Extract the (x, y) coordinate from the center of the cell holding the provided text.  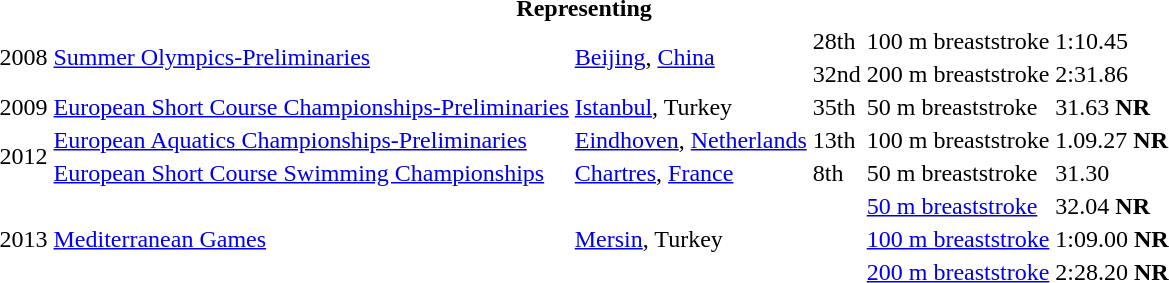
Eindhoven, Netherlands (690, 140)
Istanbul, Turkey (690, 107)
European Short Course Swimming Championships (311, 173)
28th (836, 41)
32nd (836, 74)
Beijing, China (690, 58)
European Short Course Championships-Preliminaries (311, 107)
Chartres, France (690, 173)
35th (836, 107)
8th (836, 173)
13th (836, 140)
Summer Olympics-Preliminaries (311, 58)
European Aquatics Championships-Preliminaries (311, 140)
200 m breaststroke (958, 74)
